Find where the given text appears and provide that cell's center as [x, y] coordinate. 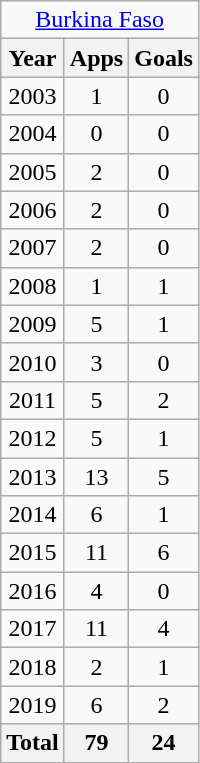
2006 [33, 210]
2004 [33, 134]
Goals [164, 58]
Burkina Faso [100, 20]
2005 [33, 172]
2012 [33, 438]
2018 [33, 667]
2011 [33, 400]
2008 [33, 286]
24 [164, 743]
2013 [33, 477]
Apps [96, 58]
2007 [33, 248]
2003 [33, 96]
2016 [33, 591]
Total [33, 743]
2009 [33, 324]
79 [96, 743]
2010 [33, 362]
3 [96, 362]
2017 [33, 629]
2019 [33, 705]
13 [96, 477]
Year [33, 58]
2014 [33, 515]
2015 [33, 553]
